Determine the [x, y] coordinate at the center of the cell enclosing the given text.  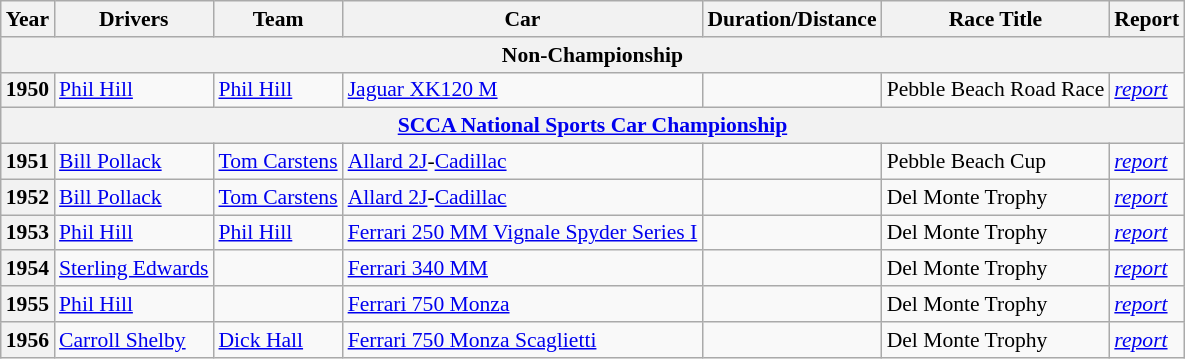
Year [28, 19]
Drivers [134, 19]
Carroll Shelby [134, 340]
Non-Championship [592, 55]
Duration/Distance [792, 19]
1951 [28, 162]
SCCA National Sports Car Championship [592, 126]
Ferrari 340 MM [523, 269]
1955 [28, 304]
Pebble Beach Cup [996, 162]
Ferrari 750 Monza [523, 304]
Ferrari 750 Monza Scaglietti [523, 340]
Pebble Beach Road Race [996, 90]
Team [278, 19]
1953 [28, 233]
Jaguar XK120 M [523, 90]
Ferrari 250 MM Vignale Spyder Series I [523, 233]
1956 [28, 340]
Car [523, 19]
1950 [28, 90]
1952 [28, 197]
Race Title [996, 19]
Report [1146, 19]
Sterling Edwards [134, 269]
Dick Hall [278, 340]
1954 [28, 269]
